Extract the [X, Y] coordinate from the center of the cell holding the provided text.  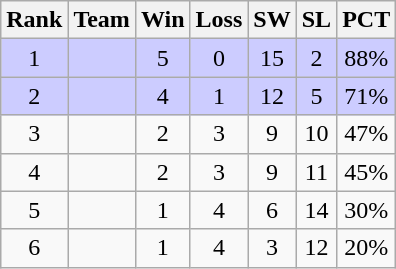
SL [316, 20]
88% [366, 58]
SW [272, 20]
11 [316, 172]
45% [366, 172]
Loss [219, 20]
PCT [366, 20]
15 [272, 58]
20% [366, 248]
30% [366, 210]
71% [366, 96]
14 [316, 210]
Win [162, 20]
47% [366, 134]
Team [102, 20]
0 [219, 58]
Rank [34, 20]
10 [316, 134]
